Capture the cell that displays the provided text and extract its (X, Y) central coordinate. 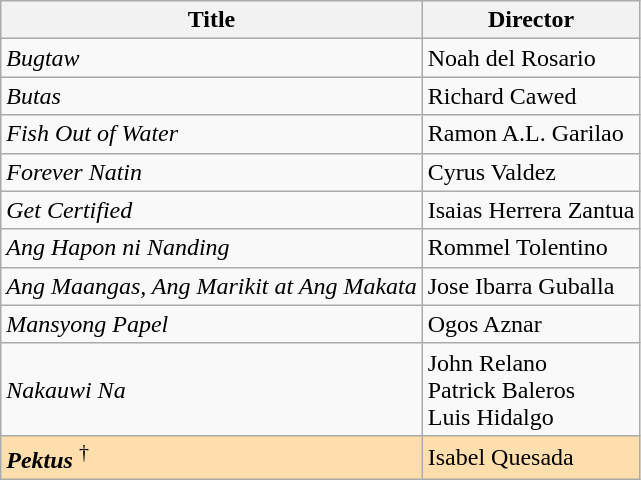
Title (212, 20)
Pektus † (212, 458)
Rommel Tolentino (531, 248)
Ogos Aznar (531, 324)
Mansyong Papel (212, 324)
Fish Out of Water (212, 134)
Cyrus Valdez (531, 172)
John RelanoPatrick BalerosLuis Hidalgo (531, 389)
Director (531, 20)
Bugtaw (212, 58)
Noah del Rosario (531, 58)
Isabel Quesada (531, 458)
Ramon A.L. Garilao (531, 134)
Ang Hapon ni Nanding (212, 248)
Isaias Herrera Zantua (531, 210)
Ang Maangas, Ang Marikit at Ang Makata (212, 286)
Get Certified (212, 210)
Butas (212, 96)
Richard Cawed (531, 96)
Jose Ibarra Guballa (531, 286)
Nakauwi Na (212, 389)
Forever Natin (212, 172)
